Provide the [X, Y] coordinate of the cell's center where the given text is located.  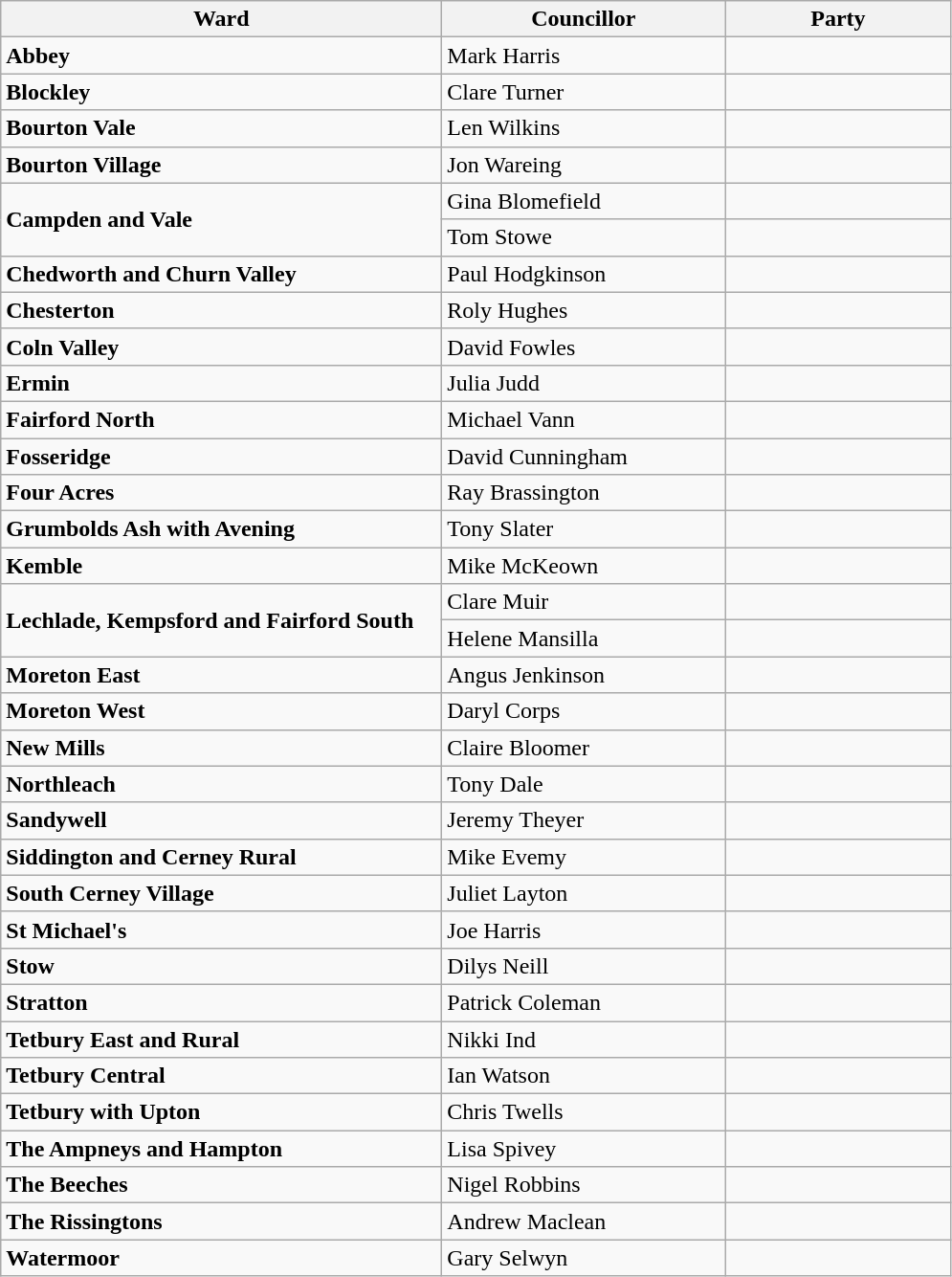
Fosseridge [222, 457]
Mark Harris [584, 56]
Kemble [222, 566]
Michael Vann [584, 419]
Lisa Spivey [584, 1149]
Chedworth and Churn Valley [222, 274]
Abbey [222, 56]
Siddington and Cerney Rural [222, 857]
South Cerney Village [222, 893]
Coln Valley [222, 347]
Moreton West [222, 711]
Sandywell [222, 820]
Tetbury East and Rural [222, 1039]
Lechlade, Kempsford and Fairford South [222, 620]
Moreton East [222, 675]
Stratton [222, 1002]
St Michael's [222, 930]
Patrick Coleman [584, 1002]
Northleach [222, 784]
Tony Dale [584, 784]
Clare Muir [584, 602]
Helene Mansilla [584, 638]
Ray Brassington [584, 493]
Andrew Maclean [584, 1221]
Ward [222, 19]
Len Wilkins [584, 128]
Jeremy Theyer [584, 820]
Tetbury Central [222, 1076]
Bourton Vale [222, 128]
Nigel Robbins [584, 1185]
The Beeches [222, 1185]
Paul Hodgkinson [584, 274]
Ermin [222, 383]
Juliet Layton [584, 893]
Fairford North [222, 419]
Party [838, 19]
The Rissingtons [222, 1221]
David Cunningham [584, 457]
Campden and Vale [222, 219]
Blockley [222, 92]
Stow [222, 966]
Councillor [584, 19]
Claire Bloomer [584, 748]
Angus Jenkinson [584, 675]
Bourton Village [222, 165]
Daryl Corps [584, 711]
Roly Hughes [584, 310]
New Mills [222, 748]
Tetbury with Upton [222, 1112]
Dilys Neill [584, 966]
Watermoor [222, 1258]
David Fowles [584, 347]
The Ampneys and Hampton [222, 1149]
Gina Blomefield [584, 201]
Tony Slater [584, 529]
Four Acres [222, 493]
Mike McKeown [584, 566]
Mike Evemy [584, 857]
Ian Watson [584, 1076]
Joe Harris [584, 930]
Julia Judd [584, 383]
Grumbolds Ash with Avening [222, 529]
Chesterton [222, 310]
Jon Wareing [584, 165]
Tom Stowe [584, 237]
Chris Twells [584, 1112]
Nikki Ind [584, 1039]
Gary Selwyn [584, 1258]
Clare Turner [584, 92]
